Output the [X, Y] coordinate of the center of the cell containing the given text.  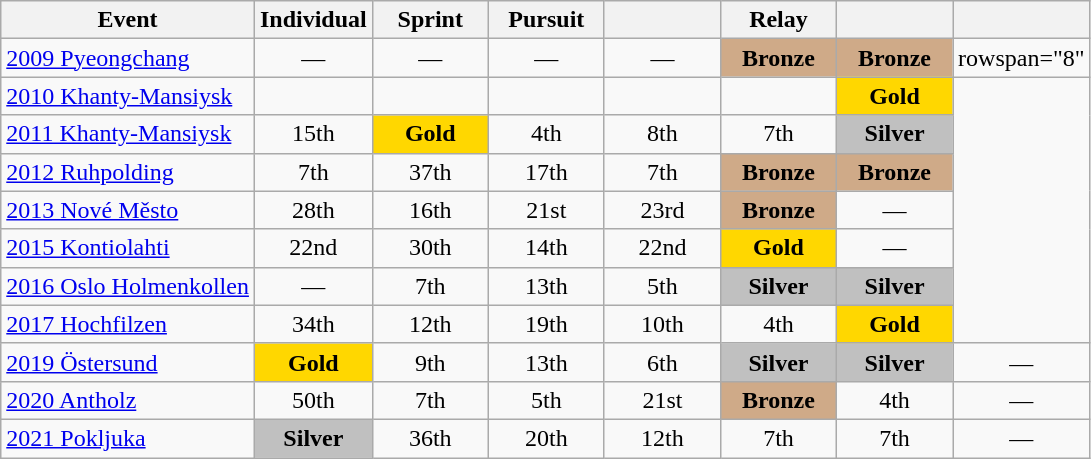
2020 Antholz [128, 400]
rowspan="8" [1022, 58]
Relay [778, 20]
Event [128, 20]
20th [546, 438]
36th [430, 438]
2016 Oslo Holmenkollen [128, 286]
16th [430, 210]
28th [313, 210]
2010 Khanty-Mansiysk [128, 96]
50th [313, 400]
10th [662, 324]
8th [662, 134]
2011 Khanty-Mansiysk [128, 134]
6th [662, 362]
34th [313, 324]
23rd [662, 210]
2015 Kontiolahti [128, 248]
2009 Pyeongchang [128, 58]
2013 Nové Město [128, 210]
9th [430, 362]
30th [430, 248]
14th [546, 248]
15th [313, 134]
2021 Pokljuka [128, 438]
Individual [313, 20]
2017 Hochfilzen [128, 324]
37th [430, 172]
19th [546, 324]
17th [546, 172]
Pursuit [546, 20]
2019 Östersund [128, 362]
2012 Ruhpolding [128, 172]
Sprint [430, 20]
